Provide the (x, y) coordinate of the cell's center where the given text is located.  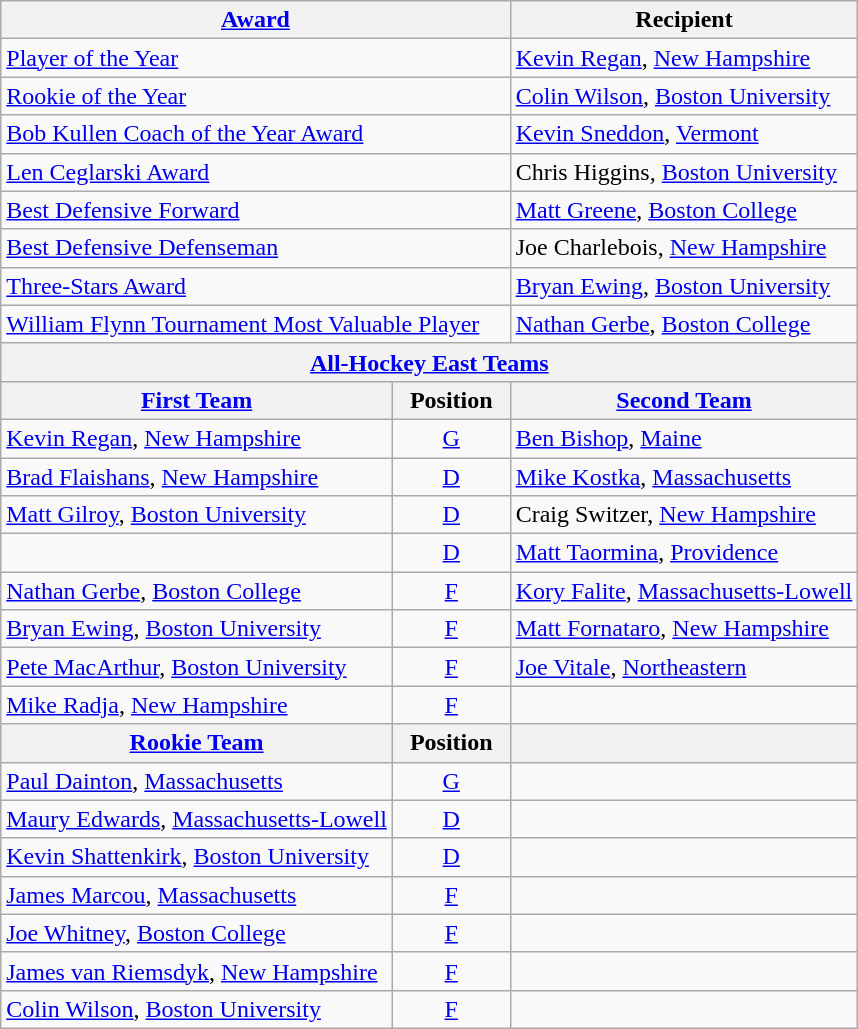
Maury Edwards, Massachusetts-Lowell (197, 819)
Mike Kostka, Massachusetts (684, 477)
Joe Charlebois, New Hampshire (684, 248)
Kevin Shattenkirk, Boston University (197, 857)
James Marcou, Massachusetts (197, 895)
Second Team (684, 400)
Best Defensive Defenseman (256, 248)
Player of the Year (256, 58)
Bob Kullen Coach of the Year Award (256, 134)
Matt Taormina, Providence (684, 553)
Matt Fornataro, New Hampshire (684, 629)
All-Hockey East Teams (430, 362)
Ben Bishop, Maine (684, 438)
Joe Whitney, Boston College (197, 933)
William Flynn Tournament Most Valuable Player (256, 324)
Matt Greene, Boston College (684, 210)
Award (256, 20)
Rookie of the Year (256, 96)
Joe Vitale, Northeastern (684, 667)
Best Defensive Forward (256, 210)
First Team (197, 400)
Recipient (684, 20)
James van Riemsdyk, New Hampshire (197, 971)
Paul Dainton, Massachusetts (197, 781)
Kory Falite, Massachusetts-Lowell (684, 591)
Mike Radja, New Hampshire (197, 705)
Matt Gilroy, Boston University (197, 515)
Three-Stars Award (256, 286)
Len Ceglarski Award (256, 172)
Chris Higgins, Boston University (684, 172)
Kevin Sneddon, Vermont (684, 134)
Rookie Team (197, 743)
Pete MacArthur, Boston University (197, 667)
Craig Switzer, New Hampshire (684, 515)
Brad Flaishans, New Hampshire (197, 477)
